Return the (x, y) coordinate for the center point of the cell that contains the specified text.  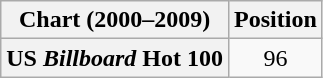
US Billboard Hot 100 (115, 58)
Chart (2000–2009) (115, 20)
96 (276, 58)
Position (276, 20)
